For the text-containing cell, return its midpoint in (X, Y) coordinate format. 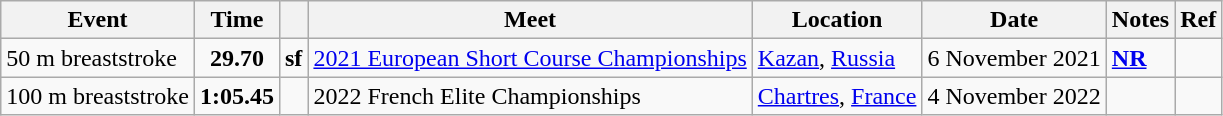
Event (98, 20)
50 m breaststroke (98, 58)
6 November 2021 (1014, 58)
Kazan, Russia (837, 58)
Time (236, 20)
100 m breaststroke (98, 96)
1:05.45 (236, 96)
Meet (530, 20)
Date (1014, 20)
Location (837, 20)
sf (293, 58)
NR (1140, 58)
29.70 (236, 58)
4 November 2022 (1014, 96)
Notes (1140, 20)
2022 French Elite Championships (530, 96)
Ref (1198, 20)
2021 European Short Course Championships (530, 58)
Chartres, France (837, 96)
